Return the (x, y) coordinate for the center point of the cell that contains the specified text.  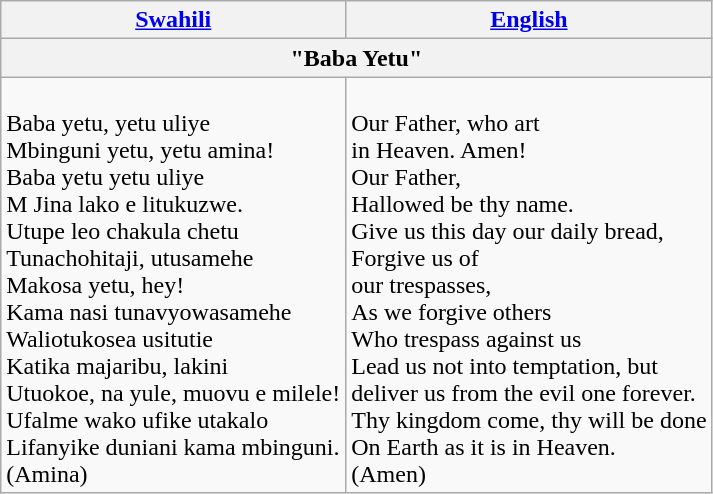
Swahili (174, 20)
"Baba Yetu" (356, 58)
English (529, 20)
